Identify which cell holds the provided text, then report its [X, Y] central coordinate. 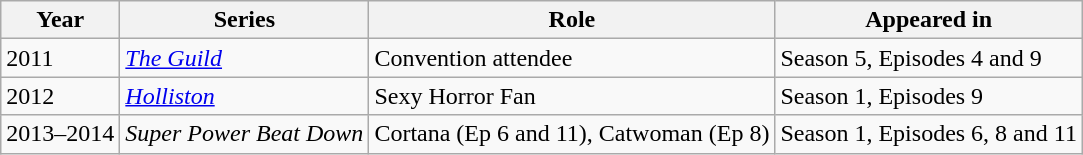
Super Power Beat Down [244, 134]
2011 [60, 58]
Holliston [244, 96]
Series [244, 20]
Cortana (Ep 6 and 11), Catwoman (Ep 8) [572, 134]
Year [60, 20]
2012 [60, 96]
Role [572, 20]
Season 1, Episodes 9 [928, 96]
Season 1, Episodes 6, 8 and 11 [928, 134]
2013–2014 [60, 134]
Convention attendee [572, 58]
The Guild [244, 58]
Sexy Horror Fan [572, 96]
Appeared in [928, 20]
Season 5, Episodes 4 and 9 [928, 58]
